Detect which cell encompasses the target text, then output its [x, y] center coordinate. 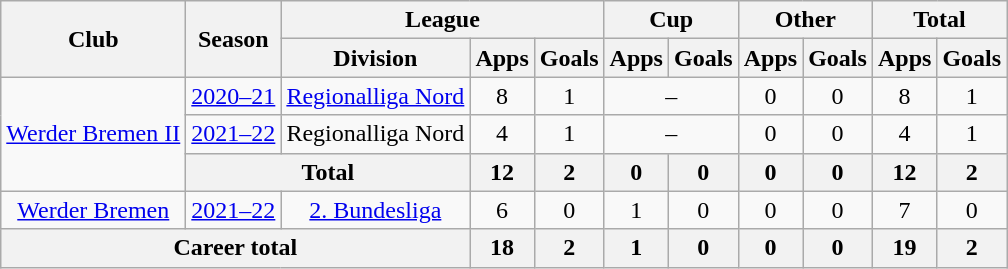
Division [376, 58]
2. Bundesliga [376, 210]
Werder Bremen II [94, 134]
Season [234, 39]
Cup [671, 20]
19 [904, 248]
18 [502, 248]
7 [904, 210]
6 [502, 210]
Career total [236, 248]
Other [805, 20]
Werder Bremen [94, 210]
League [442, 20]
2020–21 [234, 96]
Club [94, 39]
